Extract the [X, Y] coordinate from the center of the cell holding the provided text.  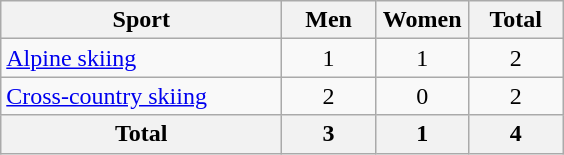
Sport [142, 20]
Cross-country skiing [142, 96]
3 [329, 134]
0 [422, 96]
Men [329, 20]
Women [422, 20]
Alpine skiing [142, 58]
4 [516, 134]
